Locate the cell with the specified text and output its [X, Y] center coordinate. 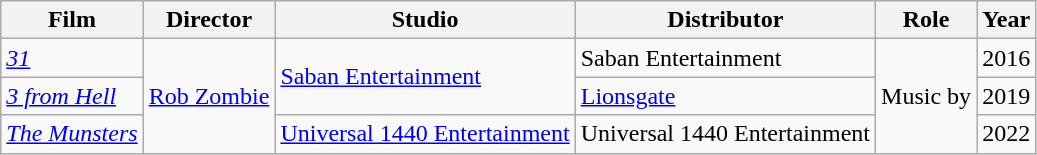
Rob Zombie [209, 96]
Music by [926, 96]
31 [72, 58]
Year [1006, 20]
Film [72, 20]
Studio [425, 20]
The Munsters [72, 134]
Lionsgate [725, 96]
Director [209, 20]
3 from Hell [72, 96]
2019 [1006, 96]
2016 [1006, 58]
Distributor [725, 20]
2022 [1006, 134]
Role [926, 20]
